Scan for the cell matching the given text and deliver its [X, Y] coordinate at center. 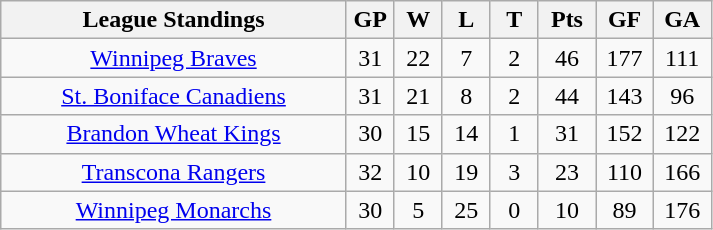
177 [625, 58]
22 [418, 58]
Transcona Rangers [174, 172]
T [514, 20]
W [418, 20]
110 [625, 172]
Winnipeg Monarchs [174, 210]
46 [567, 58]
5 [418, 210]
St. Boniface Canadiens [174, 96]
21 [418, 96]
8 [466, 96]
111 [682, 58]
122 [682, 134]
14 [466, 134]
19 [466, 172]
23 [567, 172]
League Standings [174, 20]
Pts [567, 20]
25 [466, 210]
GF [625, 20]
0 [514, 210]
176 [682, 210]
166 [682, 172]
96 [682, 96]
3 [514, 172]
GP [370, 20]
44 [567, 96]
Brandon Wheat Kings [174, 134]
1 [514, 134]
Winnipeg Braves [174, 58]
152 [625, 134]
7 [466, 58]
143 [625, 96]
15 [418, 134]
L [466, 20]
GA [682, 20]
89 [625, 210]
32 [370, 172]
